Capture the cell that displays the provided text and extract its (X, Y) central coordinate. 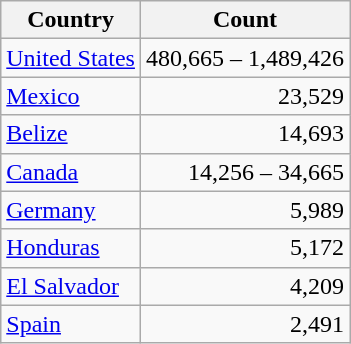
5,989 (244, 210)
Canada (71, 172)
23,529 (244, 96)
Mexico (71, 96)
El Salvador (71, 286)
Honduras (71, 248)
14,256 – 34,665 (244, 172)
Count (244, 20)
5,172 (244, 248)
Belize (71, 134)
2,491 (244, 324)
Spain (71, 324)
4,209 (244, 286)
480,665 – 1,489,426 (244, 58)
Germany (71, 210)
Country (71, 20)
United States (71, 58)
14,693 (244, 134)
